Find where the given text appears and provide that cell's center as (x, y) coordinate. 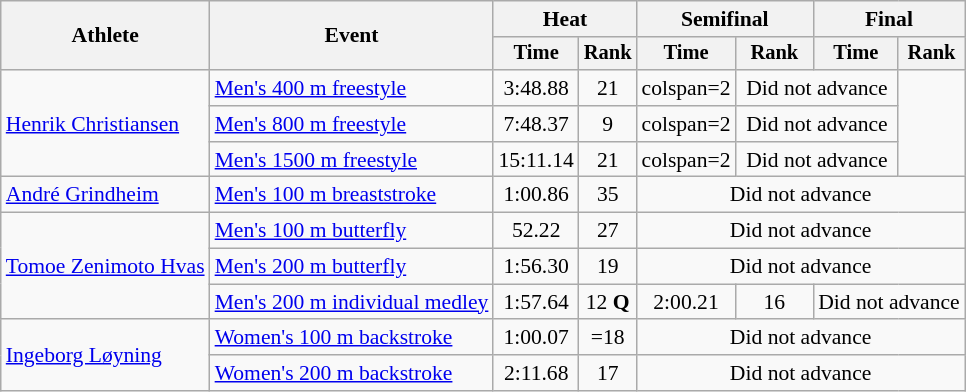
Heat (564, 19)
15:11.14 (536, 160)
Women's 200 m backstroke (352, 373)
Men's 100 m breaststroke (352, 195)
Tomoe Zenimoto Hvas (106, 266)
16 (775, 302)
Final (889, 19)
Henrik Christiansen (106, 124)
9 (608, 124)
52.22 (536, 231)
André Grindheim (106, 195)
Men's 1500 m freestyle (352, 160)
2:11.68 (536, 373)
Semifinal (724, 19)
7:48.37 (536, 124)
1:00.07 (536, 338)
1:00.86 (536, 195)
Men's 400 m freestyle (352, 88)
17 (608, 373)
2:00.21 (686, 302)
Men's 800 m freestyle (352, 124)
Athlete (106, 36)
Men's 200 m individual medley (352, 302)
1:57.64 (536, 302)
27 (608, 231)
35 (608, 195)
Men's 100 m butterfly (352, 231)
Men's 200 m butterfly (352, 267)
3:48.88 (536, 88)
1:56.30 (536, 267)
12 Q (608, 302)
Ingeborg Løyning (106, 356)
Event (352, 36)
19 (608, 267)
=18 (608, 338)
Women's 100 m backstroke (352, 338)
